Return (X, Y) of the center of cell containing provided text 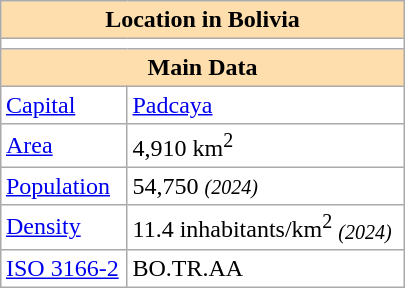
Capital (64, 105)
Density (64, 227)
Area (64, 146)
Main Data (203, 68)
11.4 inhabitants/km2 (2024) (266, 227)
Location in Bolivia (203, 20)
Padcaya (266, 105)
ISO 3166-2 (64, 268)
4,910 km2 (266, 146)
Population (64, 187)
BO.TR.AA (266, 268)
54,750 (2024) (266, 187)
